Detect which cell encompasses the target text, then output its (X, Y) center coordinate. 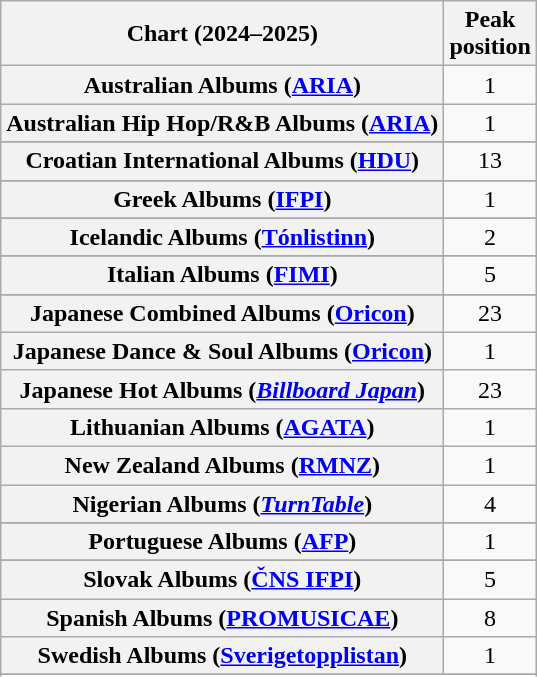
Swedish Albums (Sverigetopplistan) (222, 656)
Slovak Albums (ČNS IFPI) (222, 580)
Japanese Hot Albums (Billboard Japan) (222, 389)
Japanese Combined Albums (Oricon) (222, 313)
Greek Albums (IFPI) (222, 199)
Italian Albums (FIMI) (222, 275)
Chart (2024–2025) (222, 34)
8 (490, 618)
13 (490, 161)
Peakposition (490, 34)
Lithuanian Albums (AGATA) (222, 427)
New Zealand Albums (RMNZ) (222, 465)
Icelandic Albums (Tónlistinn) (222, 237)
Nigerian Albums (TurnTable) (222, 503)
Australian Hip Hop/R&B Albums (ARIA) (222, 123)
Japanese Dance & Soul Albums (Oricon) (222, 351)
2 (490, 237)
Croatian International Albums (HDU) (222, 161)
Portuguese Albums (AFP) (222, 542)
4 (490, 503)
Australian Albums (ARIA) (222, 85)
Spanish Albums (PROMUSICAE) (222, 618)
